Capture the cell that displays the provided text and extract its [x, y] central coordinate. 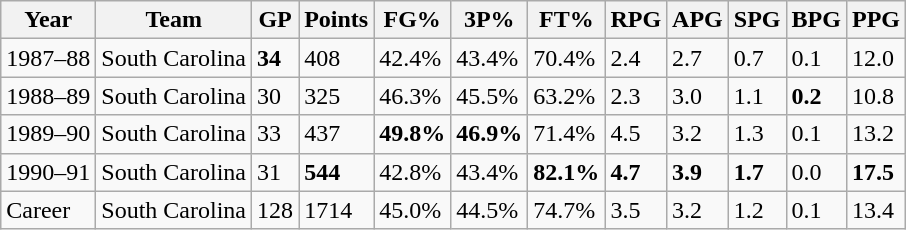
FT% [566, 20]
4.5 [636, 134]
3.9 [698, 172]
0.0 [816, 172]
Team [174, 20]
437 [336, 134]
63.2% [566, 96]
Career [48, 210]
3P% [490, 20]
BPG [816, 20]
10.8 [876, 96]
1.2 [757, 210]
45.5% [490, 96]
325 [336, 96]
Points [336, 20]
1714 [336, 210]
1.1 [757, 96]
0.7 [757, 58]
13.4 [876, 210]
SPG [757, 20]
PPG [876, 20]
46.3% [412, 96]
3.5 [636, 210]
42.4% [412, 58]
2.3 [636, 96]
0.2 [816, 96]
APG [698, 20]
3.0 [698, 96]
2.4 [636, 58]
2.7 [698, 58]
71.4% [566, 134]
4.7 [636, 172]
49.8% [412, 134]
33 [276, 134]
12.0 [876, 58]
34 [276, 58]
1988–89 [48, 96]
RPG [636, 20]
Year [48, 20]
1.3 [757, 134]
1989–90 [48, 134]
74.7% [566, 210]
GP [276, 20]
46.9% [490, 134]
544 [336, 172]
17.5 [876, 172]
82.1% [566, 172]
70.4% [566, 58]
128 [276, 210]
45.0% [412, 210]
42.8% [412, 172]
30 [276, 96]
1.7 [757, 172]
44.5% [490, 210]
FG% [412, 20]
13.2 [876, 134]
408 [336, 58]
1990–91 [48, 172]
31 [276, 172]
1987–88 [48, 58]
